Identify which cell holds the provided text, then report its (X, Y) central coordinate. 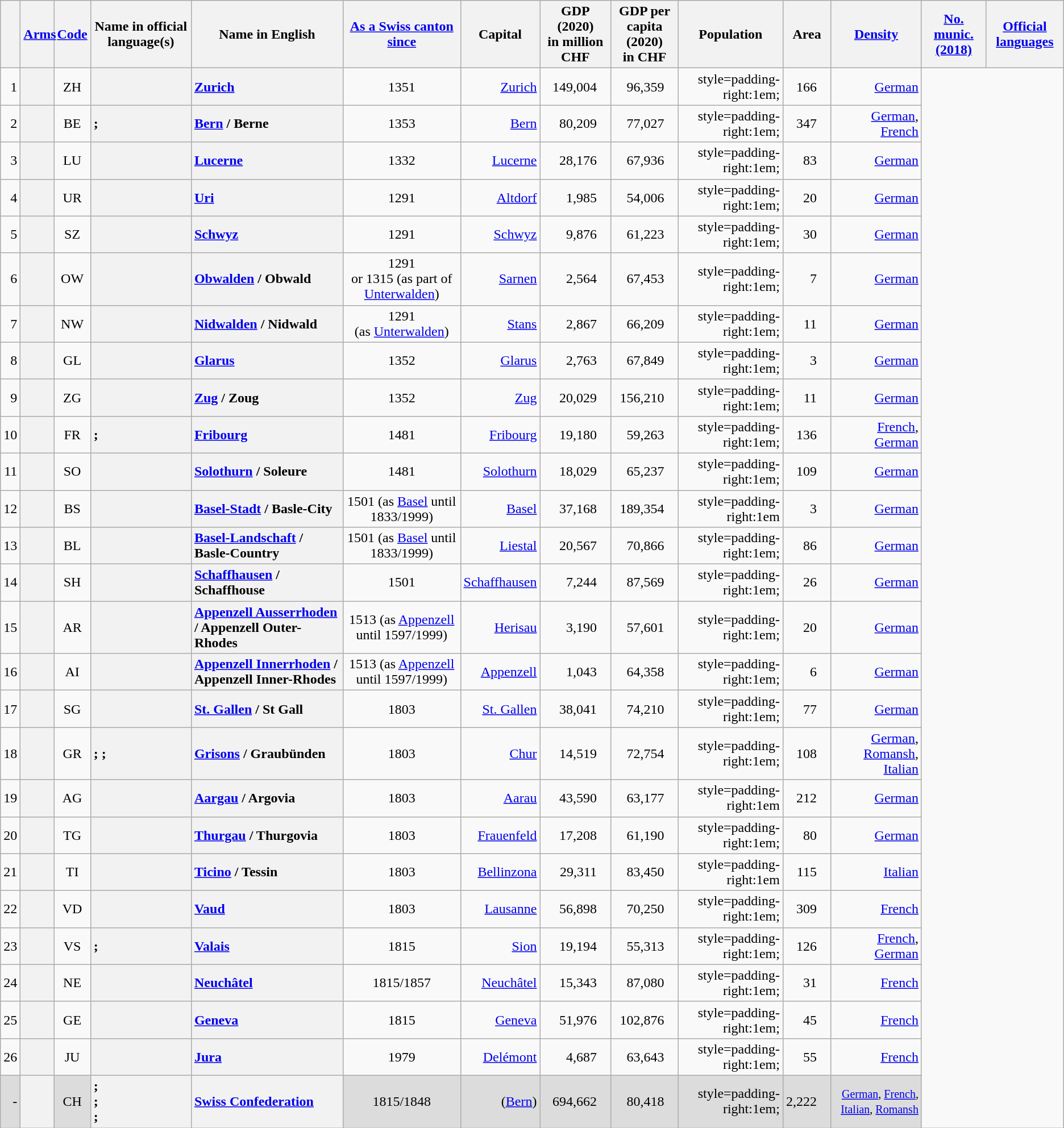
GDP percapita (2020)in CHF (645, 34)
FR (72, 434)
86 (807, 546)
Population (730, 34)
51,976 (575, 1019)
126 (807, 946)
1291 (as Unterwalden) (401, 324)
61,223 (645, 234)
CH (72, 1101)
LU (72, 160)
4,687 (575, 1057)
8 (10, 360)
TG (72, 835)
19,194 (575, 946)
102,876 (645, 1019)
9,876 (575, 234)
67,453 (645, 279)
136 (807, 434)
61,190 (645, 835)
Sion (500, 946)
Italian (876, 872)
SZ (72, 234)
54,006 (645, 198)
Nidwalden / Nidwald (267, 324)
70,866 (645, 546)
347 (807, 124)
1332 (401, 160)
NW (72, 324)
74,210 (645, 709)
70,250 (645, 909)
3,190 (575, 627)
GE (72, 1019)
1291 or 1315 (as part of Unterwalden) (401, 279)
Zug (500, 398)
64,358 (645, 672)
80 (807, 835)
Schaffhausen / Schaffhouse (267, 583)
24 (10, 983)
Aargau / Argovia (267, 798)
212 (807, 798)
1501 (401, 583)
Chur (500, 754)
63,643 (645, 1057)
1815/1848 (401, 1101)
10 (10, 434)
30 (807, 234)
4 (10, 198)
25 (10, 1019)
Name in official language(s) (141, 34)
96,359 (645, 86)
Name in English (267, 34)
No. munic. (2018) (954, 34)
18 (10, 754)
16 (10, 672)
JU (72, 1057)
115 (807, 872)
37,168 (575, 508)
BE (72, 124)
GR (72, 754)
57,601 (645, 627)
2,867 (575, 324)
UR (72, 198)
13 (10, 546)
Jura (267, 1057)
1815/1857 (401, 983)
Code (72, 34)
55 (807, 1057)
Frauenfeld (500, 835)
Sarnen (500, 279)
20,029 (575, 398)
VD (72, 909)
Appenzell (500, 672)
Solothurn (500, 472)
15,343 (575, 983)
Delémont (500, 1057)
65,237 (645, 472)
1979 (401, 1057)
Density (876, 34)
AG (72, 798)
31 (807, 983)
TI (72, 872)
29,311 (575, 872)
Solothurn / Soleure (267, 472)
Bellinzona (500, 872)
Appenzell Innerrhoden / Appenzell Inner-Rhodes (267, 672)
5 (10, 234)
63,177 (645, 798)
108 (807, 754)
Area (807, 34)
Herisau (500, 627)
OW (72, 279)
80,209 (575, 124)
German, French, Italian, Romansh (876, 1101)
19,180 (575, 434)
23 (10, 946)
1 (10, 86)
80,418 (645, 1101)
Schaffhausen (500, 583)
20,567 (575, 546)
Grisons / Graubünden (267, 754)
189,354 (645, 508)
Arms (38, 34)
Capital (500, 34)
87,080 (645, 983)
Altdorf (500, 198)
66,209 (645, 324)
BL (72, 546)
AI (72, 672)
59,263 (645, 434)
AR (72, 627)
As a Swiss canton since (401, 34)
St. Gallen (500, 709)
German, Romansh, Italian (876, 754)
156,210 (645, 398)
Zug / Zoug (267, 398)
83 (807, 160)
17 (10, 709)
7,244 (575, 583)
Bern / Berne (267, 124)
166 (807, 86)
ZH (72, 86)
1353 (401, 124)
77,027 (645, 124)
Basel-Landschaft / Basle-Country (267, 546)
1351 (401, 86)
Swiss Confederation (267, 1101)
Obwalden / Obwald (267, 279)
87,569 (645, 583)
55,313 (645, 946)
77 (807, 709)
12 (10, 508)
56,898 (575, 909)
2,763 (575, 360)
SO (72, 472)
1,043 (575, 672)
Uri (267, 198)
Basel (500, 508)
SH (72, 583)
19 (10, 798)
28,176 (575, 160)
BS (72, 508)
Basel-Stadt / Basle-City (267, 508)
38,041 (575, 709)
VS (72, 946)
Liestal (500, 546)
45 (807, 1019)
9 (10, 398)
Appenzell Ausserrhoden / Appenzell Outer-Rhodes (267, 627)
Aarau (500, 798)
Ticino / Tessin (267, 872)
GDP (2020)in million CHF (575, 34)
2,564 (575, 279)
German, French (876, 124)
22 (10, 909)
18,029 (575, 472)
Bern (500, 124)
67,936 (645, 160)
43,590 (575, 798)
Official languages (1025, 34)
17,208 (575, 835)
21 (10, 872)
Valais (267, 946)
(Bern) (500, 1101)
SG (72, 709)
72,754 (645, 754)
Stans (500, 324)
GL (72, 360)
14,519 (575, 754)
1,985 (575, 198)
309 (807, 909)
Thurgau / Thurgovia (267, 835)
NE (72, 983)
St. Gallen / St Gall (267, 709)
109 (807, 472)
15 (10, 627)
2 (10, 124)
2,222 (807, 1101)
14 (10, 583)
; ; (141, 754)
Lausanne (500, 909)
83,450 (645, 872)
67,849 (645, 360)
;;; (141, 1101)
694,662 (575, 1101)
149,004 (575, 86)
- (10, 1101)
ZG (72, 398)
Vaud (267, 909)
